Return [x, y] of the center of cell containing provided text 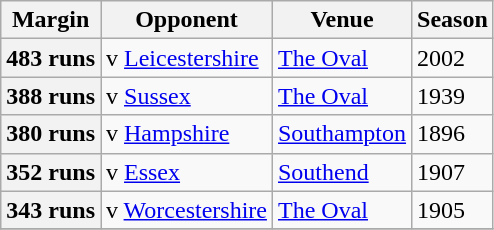
1896 [453, 134]
Season [453, 20]
1907 [453, 172]
352 runs [51, 172]
483 runs [51, 58]
Margin [51, 20]
380 runs [51, 134]
v Sussex [186, 96]
Southend [342, 172]
Venue [342, 20]
1905 [453, 210]
v Leicestershire [186, 58]
v Worcestershire [186, 210]
v Hampshire [186, 134]
343 runs [51, 210]
Opponent [186, 20]
v Essex [186, 172]
1939 [453, 96]
2002 [453, 58]
Southampton [342, 134]
388 runs [51, 96]
